Scan for the cell matching the given text and deliver its [X, Y] coordinate at center. 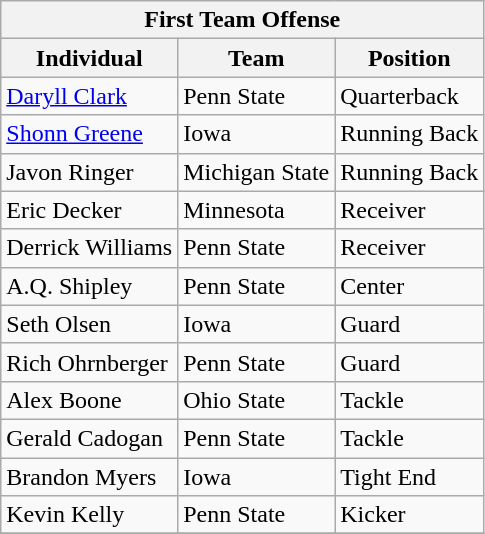
Javon Ringer [90, 172]
Daryll Clark [90, 96]
Ohio State [256, 400]
Kicker [410, 515]
Brandon Myers [90, 477]
Minnesota [256, 210]
Derrick Williams [90, 248]
Rich Ohrnberger [90, 362]
First Team Offense [242, 20]
Team [256, 58]
Gerald Cadogan [90, 438]
Position [410, 58]
A.Q. Shipley [90, 286]
Tight End [410, 477]
Michigan State [256, 172]
Shonn Greene [90, 134]
Alex Boone [90, 400]
Quarterback [410, 96]
Eric Decker [90, 210]
Center [410, 286]
Seth Olsen [90, 324]
Kevin Kelly [90, 515]
Individual [90, 58]
